Return (X, Y) of the center of cell containing provided text 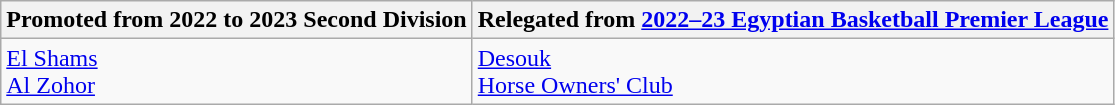
DesoukHorse Owners' Club (793, 72)
Relegated from 2022–23 Egyptian Basketball Premier League (793, 20)
Promoted from 2022 to 2023 Second Division (236, 20)
El ShamsAl Zohor (236, 72)
